From the cell containing the given text, extract its center point as [X, Y] coordinate. 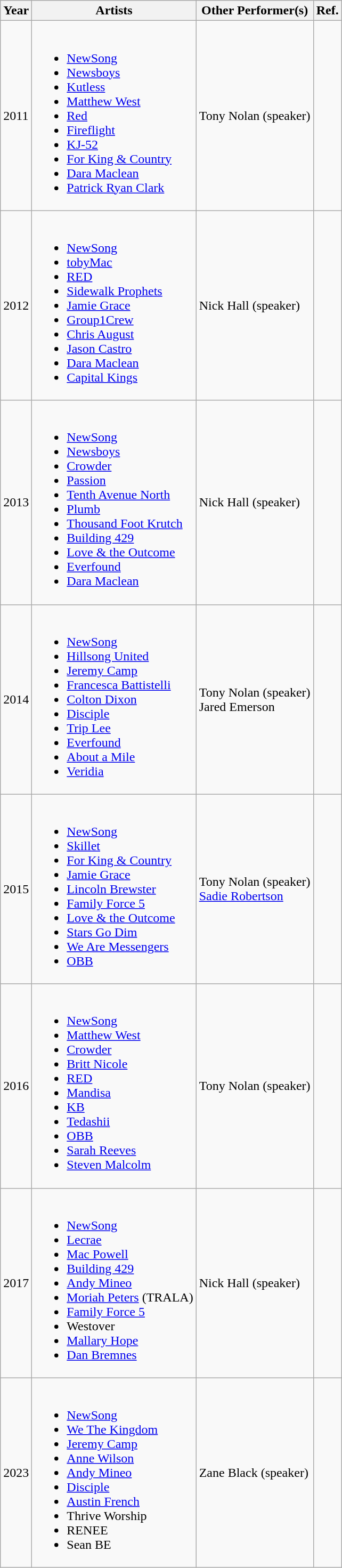
Ref. [327, 11]
NewSongLecraeMac PowellBuilding 429Andy MineoMoriah Peters (TRALA)Family Force 5WestoverMallary HopeDan Bremnes [114, 1283]
Artists [114, 11]
2017 [16, 1283]
NewSongSkilletFor King & CountryJamie GraceLincoln BrewsterFamily Force 5Love & the OutcomeStars Go DimWe Are MessengersOBB [114, 889]
Tony Nolan (speaker)Sadie Robertson [255, 889]
2014 [16, 699]
NewSongHillsong UnitedJeremy CampFrancesca BattistelliColton DixonDiscipleTrip LeeEverfoundAbout a MileVeridia [114, 699]
NewSongNewsboysCrowderPassionTenth Avenue NorthPlumbThousand Foot KrutchBuilding 429Love & the OutcomeEverfoundDara Maclean [114, 502]
2013 [16, 502]
NewSongtobyMacREDSidewalk ProphetsJamie GraceGroup1CrewChris AugustJason CastroDara MacleanCapital Kings [114, 305]
Year [16, 11]
NewSongMatthew WestCrowderBritt NicoleREDMandisaKBTedashiiOBBSarah ReevesSteven Malcolm [114, 1086]
2012 [16, 305]
Zane Black (speaker) [255, 1473]
NewSongNewsboysKutlessMatthew WestRedFireflightKJ-52For King & CountryDara MacleanPatrick Ryan Clark [114, 116]
2023 [16, 1473]
2015 [16, 889]
2011 [16, 116]
2016 [16, 1086]
Other Performer(s) [255, 11]
Tony Nolan (speaker)Jared Emerson [255, 699]
NewSongWe The KingdomJeremy CampAnne WilsonAndy MineoDiscipleAustin FrenchThrive WorshipRENEESean BE [114, 1473]
